Return the (x, y) coordinate for the center point of the cell that contains the specified text.  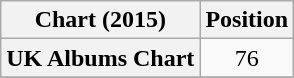
Position (247, 20)
UK Albums Chart (100, 58)
Chart (2015) (100, 20)
76 (247, 58)
